Search for the cell housing the specified text and yield its [X, Y] center coordinate. 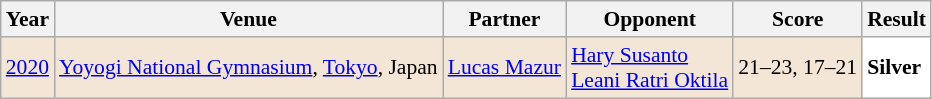
Hary Susanto Leani Ratri Oktila [650, 68]
Yoyogi National Gymnasium, Tokyo, Japan [248, 68]
Year [28, 19]
Score [798, 19]
Result [896, 19]
Silver [896, 68]
Opponent [650, 19]
21–23, 17–21 [798, 68]
Lucas Mazur [504, 68]
2020 [28, 68]
Venue [248, 19]
Partner [504, 19]
